Pinpoint the cell where the given text exists, returning its (x, y) midpoint coordinate. 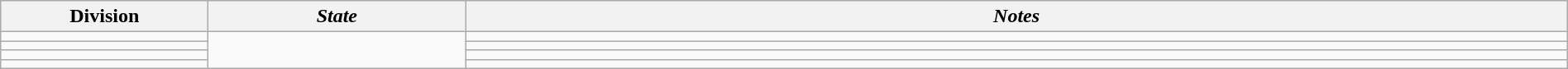
Division (104, 16)
State (337, 16)
Notes (1016, 16)
